Capture the cell that displays the provided text and extract its (x, y) central coordinate. 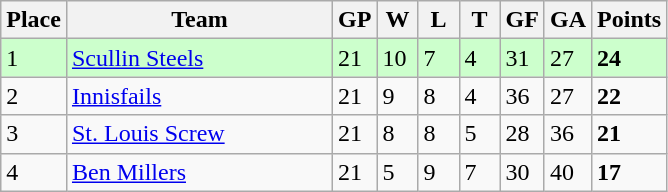
3 (34, 134)
40 (568, 172)
Scullin Steels (199, 58)
17 (630, 172)
Team (199, 20)
30 (522, 172)
L (438, 20)
24 (630, 58)
Points (630, 20)
22 (630, 96)
10 (398, 58)
1 (34, 58)
28 (522, 134)
St. Louis Screw (199, 134)
GA (568, 20)
GF (522, 20)
W (398, 20)
31 (522, 58)
Innisfails (199, 96)
2 (34, 96)
T (480, 20)
Ben Millers (199, 172)
GP (355, 20)
Place (34, 20)
